Locate the cell with the specified text and output its (X, Y) center coordinate. 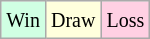
Draw (72, 20)
Win (24, 20)
Loss (126, 20)
